Identify which cell holds the provided text, then report its (x, y) central coordinate. 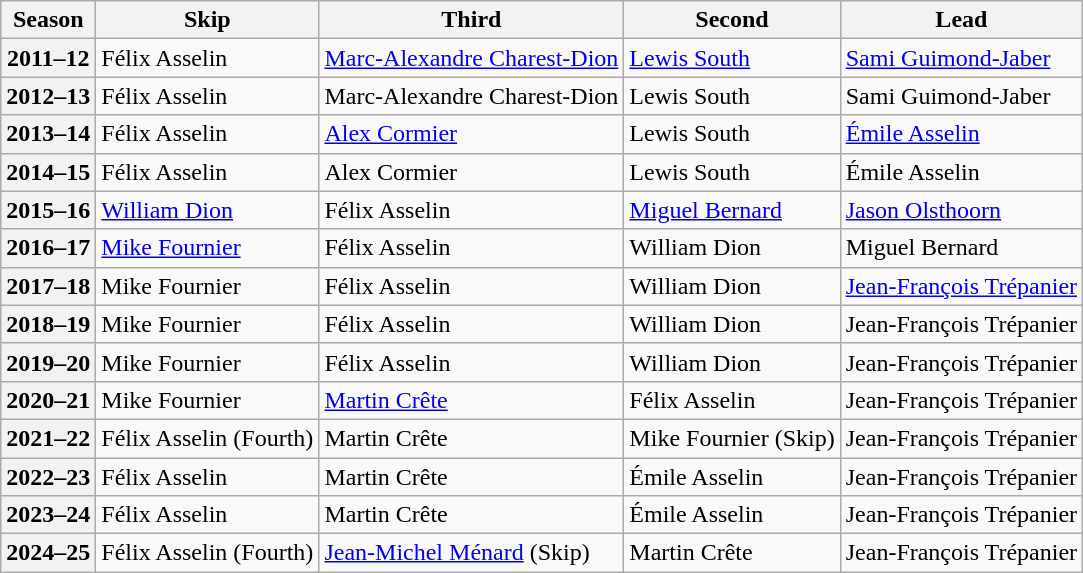
2022–23 (48, 477)
Second (732, 20)
2019–20 (48, 362)
2020–21 (48, 400)
2018–19 (48, 324)
Season (48, 20)
Jean-Michel Ménard (Skip) (472, 553)
2013–14 (48, 134)
2015–16 (48, 210)
Mike Fournier (Skip) (732, 438)
2023–24 (48, 515)
2021–22 (48, 438)
2024–25 (48, 553)
2011–12 (48, 58)
2017–18 (48, 286)
Skip (208, 20)
2014–15 (48, 172)
Jason Olsthoorn (961, 210)
2012–13 (48, 96)
2016–17 (48, 248)
Third (472, 20)
Lead (961, 20)
